Extract the (X, Y) coordinate from the center of the cell holding the provided text.  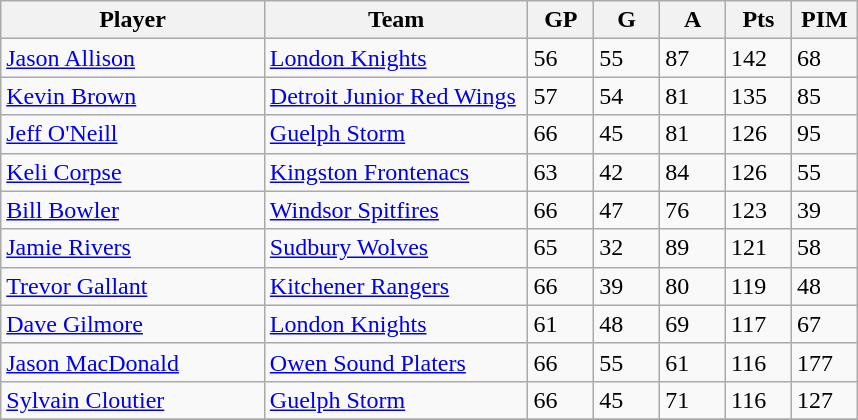
85 (824, 96)
Jeff O'Neill (133, 134)
84 (693, 172)
Owen Sound Platers (396, 362)
Detroit Junior Red Wings (396, 96)
135 (758, 96)
69 (693, 324)
119 (758, 286)
142 (758, 58)
Dave Gilmore (133, 324)
PIM (824, 20)
Jason Allison (133, 58)
Pts (758, 20)
Player (133, 20)
Kevin Brown (133, 96)
Keli Corpse (133, 172)
123 (758, 210)
47 (627, 210)
54 (627, 96)
A (693, 20)
121 (758, 248)
Kingston Frontenacs (396, 172)
57 (561, 96)
56 (561, 58)
G (627, 20)
67 (824, 324)
76 (693, 210)
65 (561, 248)
Sudbury Wolves (396, 248)
Jamie Rivers (133, 248)
80 (693, 286)
Bill Bowler (133, 210)
Windsor Spitfires (396, 210)
127 (824, 400)
GP (561, 20)
87 (693, 58)
63 (561, 172)
95 (824, 134)
Jason MacDonald (133, 362)
58 (824, 248)
42 (627, 172)
117 (758, 324)
Kitchener Rangers (396, 286)
89 (693, 248)
32 (627, 248)
Sylvain Cloutier (133, 400)
68 (824, 58)
177 (824, 362)
Trevor Gallant (133, 286)
Team (396, 20)
71 (693, 400)
